Return the (x, y) coordinate for the center point of the cell that contains the specified text.  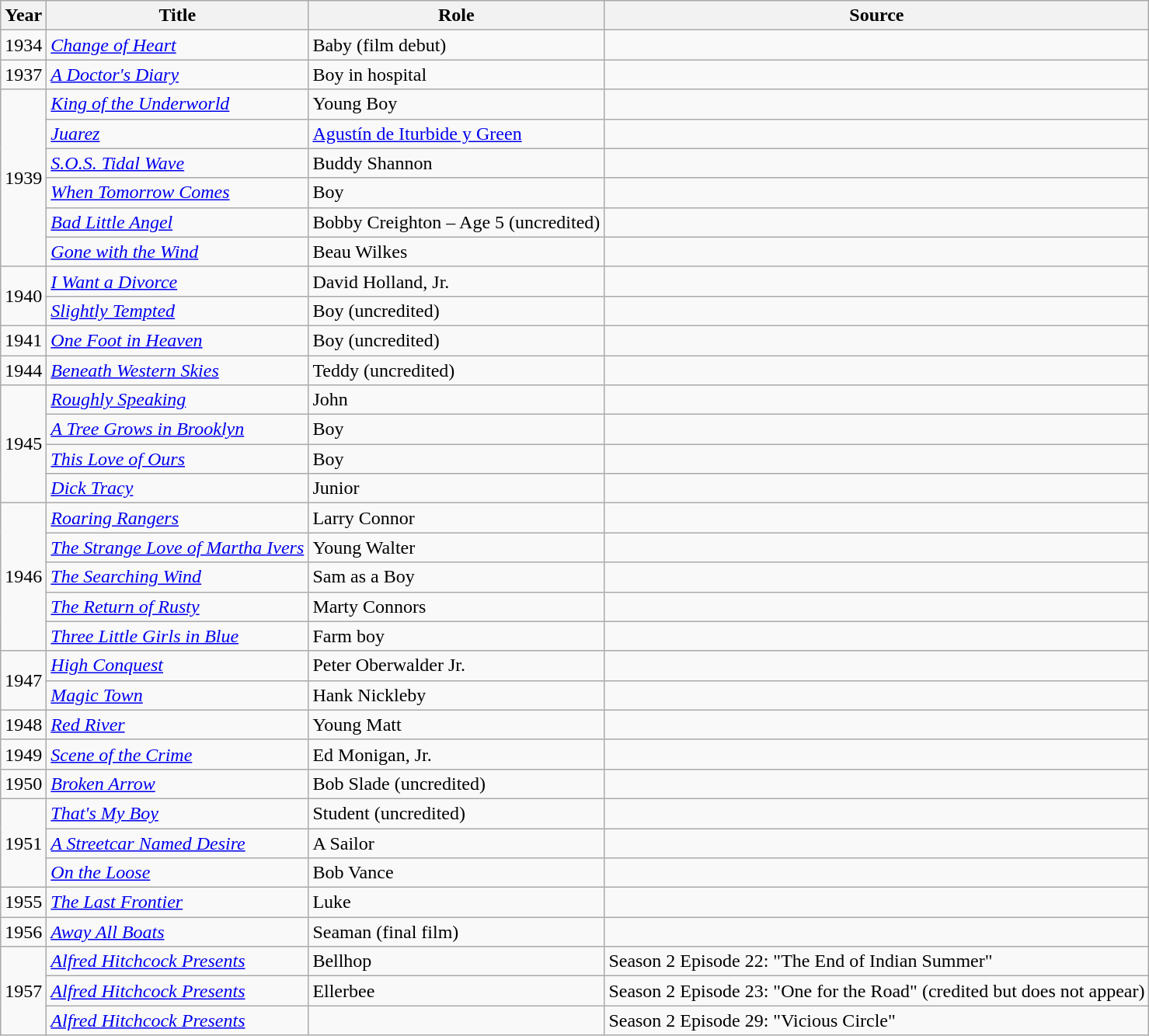
Slightly Tempted (177, 311)
Seaman (final film) (457, 932)
Bobby Creighton – Age 5 (uncredited) (457, 222)
Roughly Speaking (177, 400)
Juarez (177, 134)
The Strange Love of Martha Ivers (177, 548)
A Tree Grows in Brooklyn (177, 429)
The Searching Wind (177, 577)
Title (177, 16)
Hank Nickleby (457, 695)
Peter Oberwalder Jr. (457, 666)
Bob Vance (457, 873)
Season 2 Episode 23: "One for the Road" (credited but does not appear) (876, 991)
Ellerbee (457, 991)
Junior (457, 488)
Buddy Shannon (457, 163)
Marty Connors (457, 607)
Bellhop (457, 961)
Baby (film debut) (457, 45)
1946 (23, 577)
Larry Connor (457, 518)
Away All Boats (177, 932)
1950 (23, 784)
1944 (23, 370)
1947 (23, 680)
Roaring Rangers (177, 518)
1949 (23, 754)
I Want a Divorce (177, 281)
Beau Wilkes (457, 252)
Bob Slade (uncredited) (457, 784)
Source (876, 16)
High Conquest (177, 666)
One Foot in Heaven (177, 340)
1948 (23, 725)
Student (uncredited) (457, 813)
1945 (23, 444)
A Sailor (457, 843)
1956 (23, 932)
When Tomorrow Comes (177, 193)
Season 2 Episode 22: "The End of Indian Summer" (876, 961)
This Love of Ours (177, 459)
Bad Little Angel (177, 222)
1939 (23, 178)
Year (23, 16)
1957 (23, 991)
The Return of Rusty (177, 607)
That's My Boy (177, 813)
S.O.S. Tidal Wave (177, 163)
Gone with the Wind (177, 252)
Dick Tracy (177, 488)
Young Boy (457, 104)
Three Little Girls in Blue (177, 636)
1955 (23, 902)
Young Matt (457, 725)
David Holland, Jr. (457, 281)
Broken Arrow (177, 784)
Red River (177, 725)
King of the Underworld (177, 104)
Scene of the Crime (177, 754)
Boy in hospital (457, 75)
Sam as a Boy (457, 577)
On the Loose (177, 873)
Season 2 Episode 29: "Vicious Circle" (876, 1020)
1941 (23, 340)
1940 (23, 296)
1937 (23, 75)
Change of Heart (177, 45)
Farm boy (457, 636)
A Streetcar Named Desire (177, 843)
A Doctor's Diary (177, 75)
Ed Monigan, Jr. (457, 754)
John (457, 400)
Role (457, 16)
Luke (457, 902)
Magic Town (177, 695)
The Last Frontier (177, 902)
Agustín de Iturbide y Green (457, 134)
Teddy (uncredited) (457, 370)
Young Walter (457, 548)
1934 (23, 45)
Beneath Western Skies (177, 370)
1951 (23, 843)
